Find where the given text appears and provide that cell's center as (X, Y) coordinate. 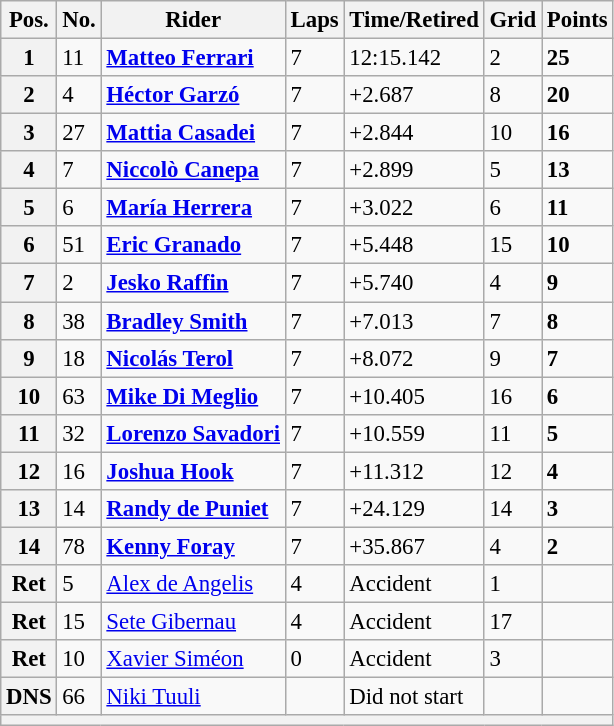
+2.899 (414, 170)
Time/Retired (414, 20)
+2.844 (414, 133)
+7.013 (414, 321)
+11.312 (414, 471)
No. (79, 20)
32 (79, 433)
27 (79, 133)
Pos. (29, 20)
Mattia Casadei (193, 133)
Matteo Ferrari (193, 58)
+35.867 (414, 546)
25 (578, 58)
63 (79, 396)
+3.022 (414, 208)
Grid (512, 20)
Points (578, 20)
Eric Granado (193, 245)
51 (79, 245)
18 (79, 358)
66 (79, 697)
Lorenzo Savadori (193, 433)
Jesko Raffin (193, 283)
+2.687 (414, 95)
Niki Tuuli (193, 697)
0 (314, 659)
78 (79, 546)
+8.072 (414, 358)
17 (512, 621)
Bradley Smith (193, 321)
Alex de Angelis (193, 584)
Kenny Foray (193, 546)
Xavier Siméon (193, 659)
Héctor Garzó (193, 95)
+24.129 (414, 509)
Joshua Hook (193, 471)
38 (79, 321)
12:15.142 (414, 58)
+5.448 (414, 245)
Laps (314, 20)
Rider (193, 20)
Nicolás Terol (193, 358)
Did not start (414, 697)
+5.740 (414, 283)
María Herrera (193, 208)
Randy de Puniet (193, 509)
+10.405 (414, 396)
DNS (29, 697)
Niccolò Canepa (193, 170)
Sete Gibernau (193, 621)
20 (578, 95)
Mike Di Meglio (193, 396)
+10.559 (414, 433)
